Extract the [x, y] coordinate from the center of the cell holding the provided text.  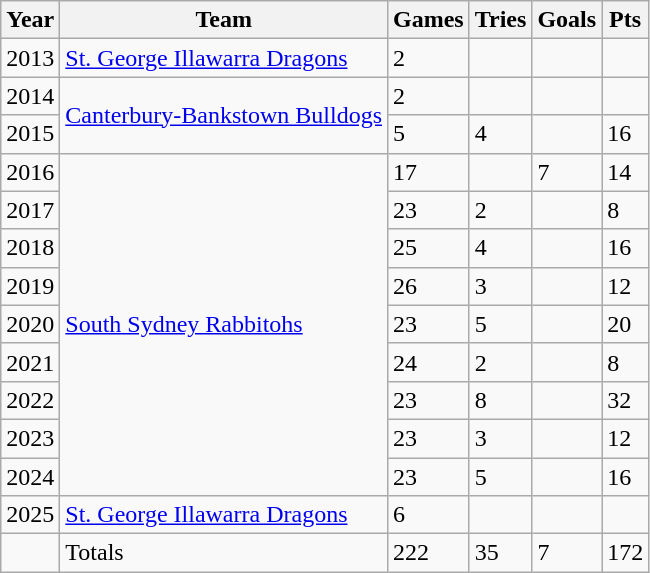
2016 [30, 172]
South Sydney Rabbitohs [224, 324]
25 [429, 248]
2024 [30, 477]
2023 [30, 438]
Goals [567, 20]
Tries [500, 20]
Games [429, 20]
24 [429, 362]
2015 [30, 134]
2020 [30, 324]
20 [626, 324]
Canterbury-Bankstown Bulldogs [224, 115]
172 [626, 553]
2025 [30, 515]
17 [429, 172]
2021 [30, 362]
2022 [30, 400]
Year [30, 20]
2018 [30, 248]
6 [429, 515]
14 [626, 172]
Team [224, 20]
2013 [30, 58]
2017 [30, 210]
35 [500, 553]
222 [429, 553]
Totals [224, 553]
32 [626, 400]
Pts [626, 20]
2014 [30, 96]
2019 [30, 286]
26 [429, 286]
